Extract the [x, y] coordinate from the center of the cell holding the provided text.  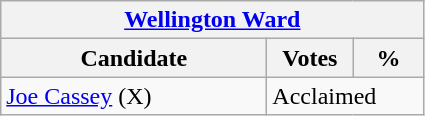
% [388, 58]
Joe Cassey (X) [134, 96]
Acclaimed [346, 96]
Wellington Ward [212, 20]
Votes [310, 58]
Candidate [134, 58]
